Return the (X, Y) coordinate for the center point of the cell that contains the specified text.  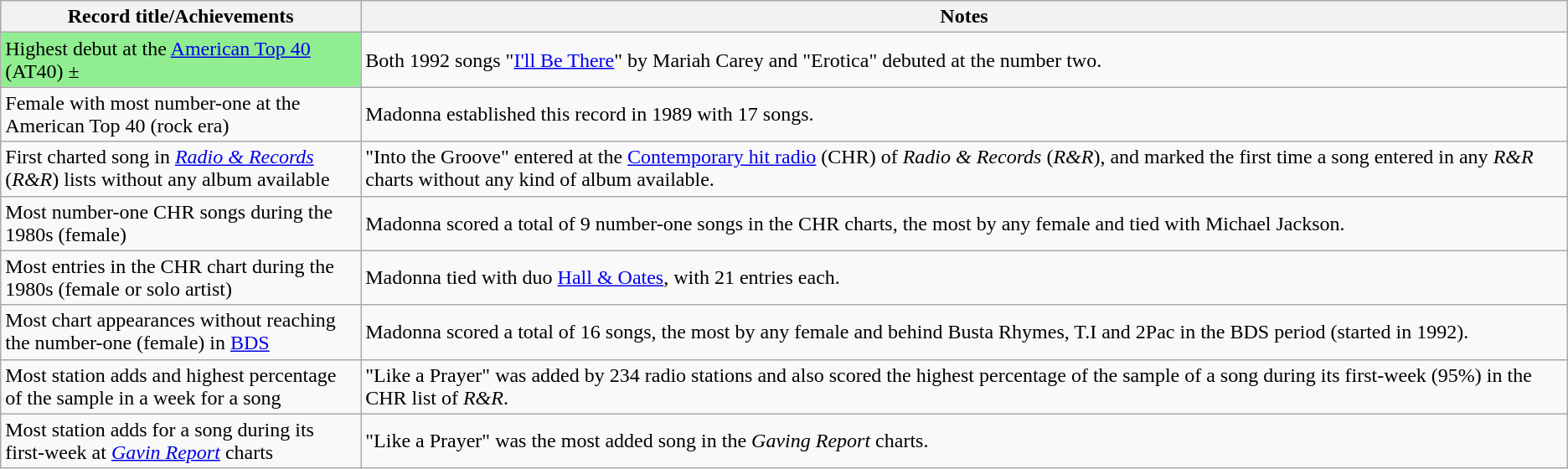
Madonna scored a total of 16 songs, the most by any female and behind Busta Rhymes, T.I and 2Pac in the BDS period (started in 1992). (965, 332)
Most station adds for a song during its first-week at Gavin Report charts (181, 441)
Both 1992 songs "I'll Be There" by Mariah Carey and "Erotica" debuted at the number two. (965, 60)
Most chart appearances without reaching the number-one (female) in BDS (181, 332)
Most number-one CHR songs during the 1980s (female) (181, 223)
Record title/Achievements (181, 17)
Notes (965, 17)
First charted song in Radio & Records (R&R) lists without any album available (181, 169)
Most station adds and highest percentage of the sample in a week for a song (181, 387)
Madonna scored a total of 9 number-one songs in the CHR charts, the most by any female and tied with Michael Jackson. (965, 223)
Highest debut at the American Top 40 (AT40) ± (181, 60)
Madonna tied with duo Hall & Oates, with 21 entries each. (965, 278)
"Like a Prayer" was the most added song in the Gaving Report charts. (965, 441)
Madonna established this record in 1989 with 17 songs. (965, 114)
Most entries in the CHR chart during the 1980s (female or solo artist) (181, 278)
Female with most number-one at the American Top 40 (rock era) (181, 114)
